Determine the [x, y] coordinate at the center of the cell enclosing the given text.  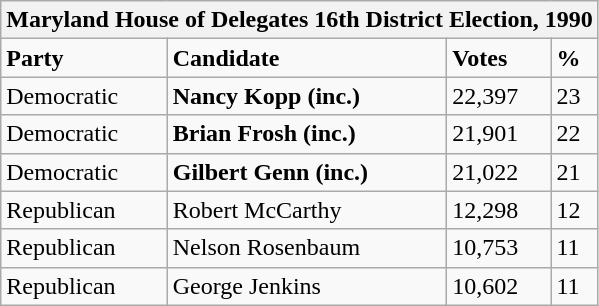
22,397 [499, 96]
10,602 [499, 286]
George Jenkins [306, 286]
Gilbert Genn (inc.) [306, 172]
Nancy Kopp (inc.) [306, 96]
Party [84, 58]
% [575, 58]
21,901 [499, 134]
Maryland House of Delegates 16th District Election, 1990 [300, 20]
12,298 [499, 210]
12 [575, 210]
Votes [499, 58]
21 [575, 172]
Candidate [306, 58]
Brian Frosh (inc.) [306, 134]
21,022 [499, 172]
23 [575, 96]
Nelson Rosenbaum [306, 248]
Robert McCarthy [306, 210]
10,753 [499, 248]
22 [575, 134]
